Capture the cell that displays the provided text and extract its (X, Y) central coordinate. 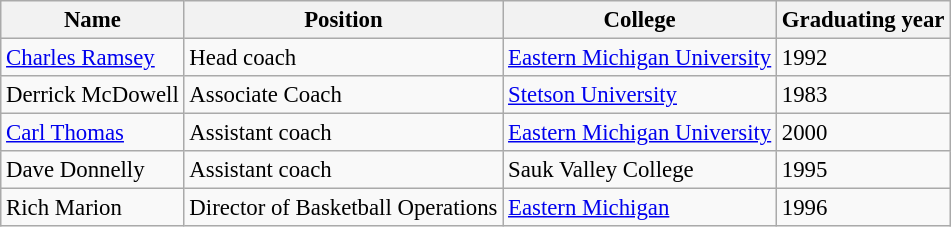
2000 (864, 133)
Carl Thomas (92, 133)
College (640, 20)
Derrick McDowell (92, 95)
Head coach (344, 58)
Director of Basketball Operations (344, 208)
1983 (864, 95)
Dave Donnelly (92, 170)
Sauk Valley College (640, 170)
1992 (864, 58)
Charles Ramsey (92, 58)
Graduating year (864, 20)
Position (344, 20)
Eastern Michigan (640, 208)
Name (92, 20)
Rich Marion (92, 208)
Associate Coach (344, 95)
Stetson University (640, 95)
1995 (864, 170)
1996 (864, 208)
